Provide the (x, y) coordinate of the cell's center where the given text is located.  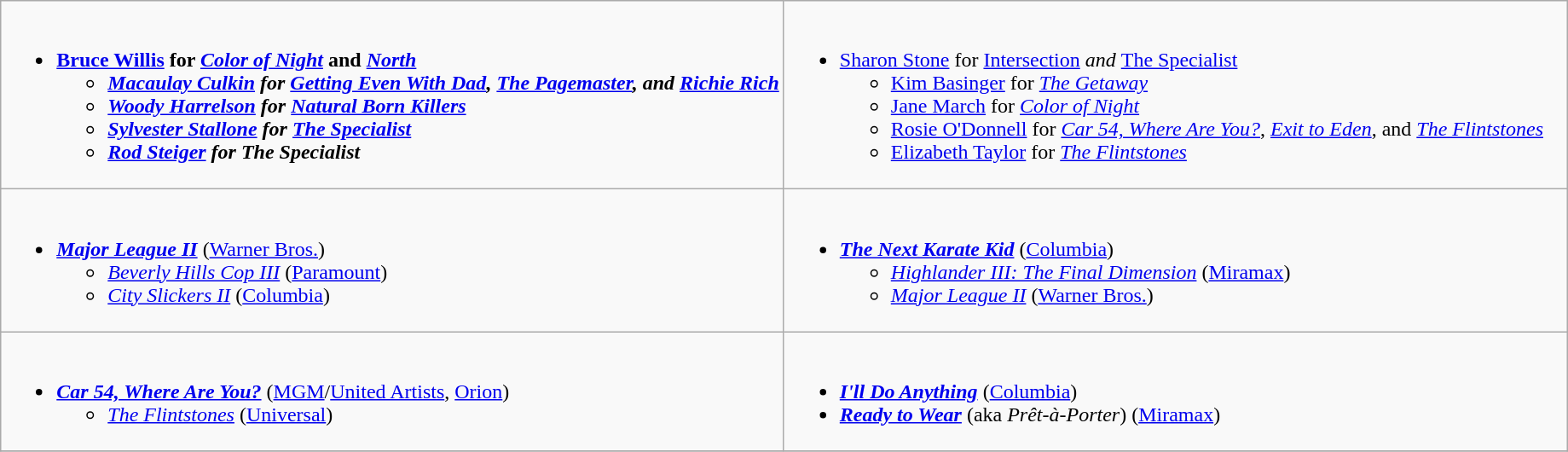
Car 54, Where Are You? (MGM/United Artists, Orion)The Flintstones (Universal) (392, 391)
Major League II (Warner Bros.)Beverly Hills Cop III (Paramount)City Slickers II (Columbia) (392, 261)
I'll Do Anything (Columbia)Ready to Wear (aka Prêt-à-Porter) (Miramax) (1175, 391)
The Next Karate Kid (Columbia)Highlander III: The Final Dimension (Miramax)Major League II (Warner Bros.) (1175, 261)
